Provide the [X, Y] coordinate of the cell's center where the given text is located.  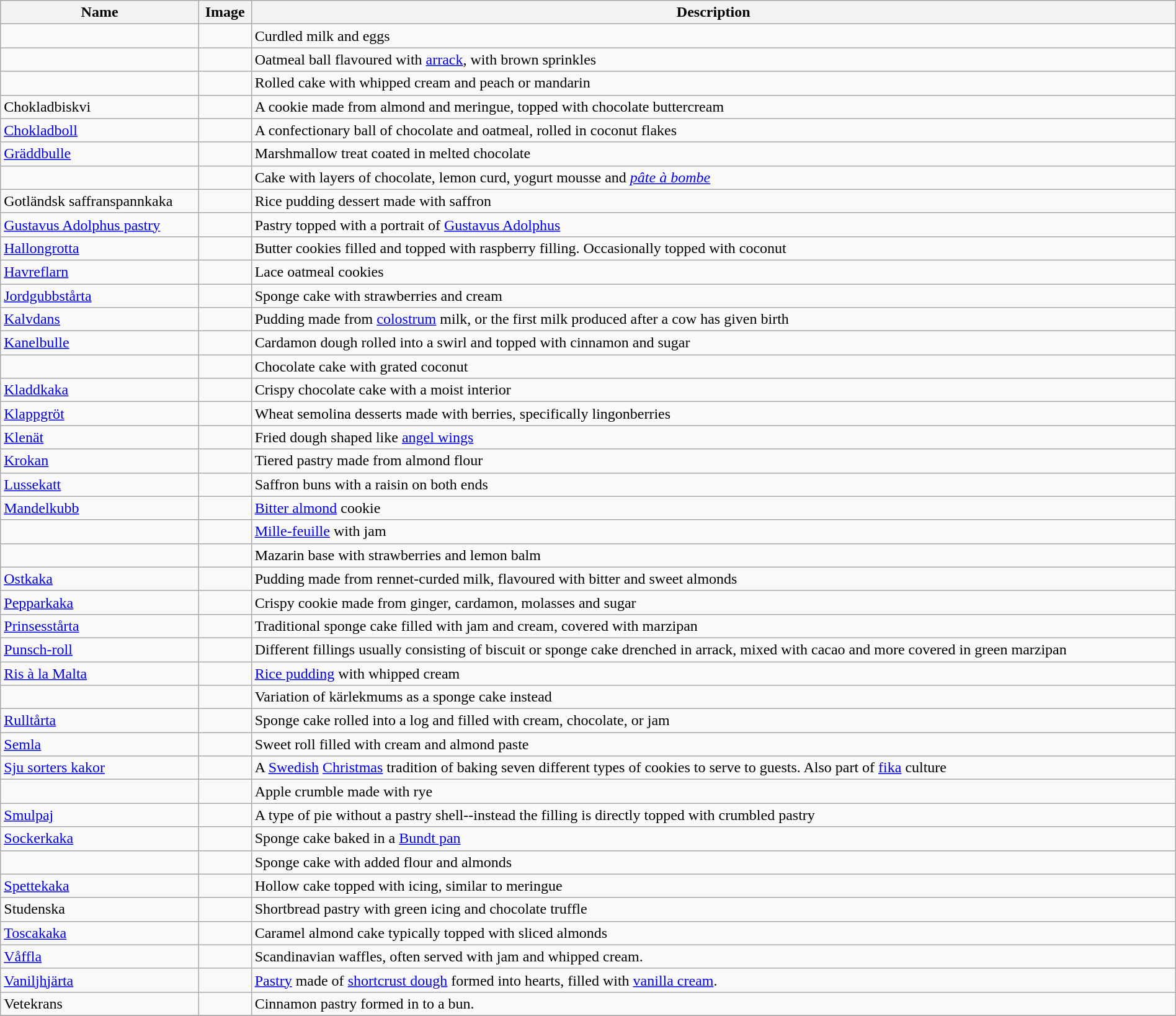
Ris à la Malta [100, 673]
Crispy cookie made from ginger, cardamon, molasses and sugar [713, 602]
Crispy chocolate cake with a moist interior [713, 390]
Shortbread pastry with green icing and chocolate truffle [713, 909]
Pastry topped with a portrait of Gustavus Adolphus [713, 225]
Name [100, 12]
Sweet roll filled with cream and almond paste [713, 744]
Lussekatt [100, 484]
Cardamon dough rolled into a swirl and topped with cinnamon and sugar [713, 343]
Rulltårta [100, 721]
Mandelkubb [100, 508]
Spettekaka [100, 886]
Hallongrotta [100, 248]
Curdled milk and eggs [713, 36]
Saffron buns with a raisin on both ends [713, 484]
Gotländsk saffranspannkaka [100, 201]
Scandinavian waffles, often served with jam and whipped cream. [713, 956]
Lace oatmeal cookies [713, 272]
Våffla [100, 956]
Mille-feuille with jam [713, 532]
Sponge cake rolled into a log and filled with cream, chocolate, or jam [713, 721]
Pudding made from rennet-curded milk, flavoured with bitter and sweet almonds [713, 579]
Traditional sponge cake filled with jam and cream, covered with marzipan [713, 626]
Description [713, 12]
Krokan [100, 461]
Butter cookies filled and topped with raspberry filling. Occasionally topped with coconut [713, 248]
Sju sorters kakor [100, 768]
Apple crumble made with rye [713, 791]
Chokladbiskvi [100, 107]
Prinsesstårta [100, 626]
Jordgubbstårta [100, 296]
Oatmeal ball flavoured with arrack, with brown sprinkles [713, 60]
A confectionary ball of chocolate and oatmeal, rolled in coconut flakes [713, 130]
Rice pudding dessert made with saffron [713, 201]
Rolled cake with whipped cream and peach or mandarin [713, 83]
Hollow cake topped with icing, similar to meringue [713, 886]
Kladdkaka [100, 390]
Studenska [100, 909]
Fried dough shaped like angel wings [713, 437]
Gustavus Adolphus pastry [100, 225]
Wheat semolina desserts made with berries, specifically lingonberries [713, 414]
Pudding made from colostrum milk, or the first milk produced after a cow has given birth [713, 319]
Image [225, 12]
Sponge cake with strawberries and cream [713, 296]
Sponge cake baked in a Bundt pan [713, 839]
Cake with layers of chocolate, lemon curd, yogurt mousse and pâte à bombe [713, 177]
Smulpaj [100, 815]
Toscakaka [100, 933]
Chocolate cake with grated coconut [713, 367]
Different fillings usually consisting of biscuit or sponge cake drenched in arrack, mixed with cacao and more covered in green marzipan [713, 649]
Ostkaka [100, 579]
Chokladboll [100, 130]
Caramel almond cake typically topped with sliced almonds [713, 933]
Kalvdans [100, 319]
A cookie made from almond and meringue, topped with chocolate buttercream [713, 107]
Vetekrans [100, 1004]
Marshmallow treat coated in melted chocolate [713, 154]
Mazarin base with strawberries and lemon balm [713, 555]
A type of pie without a pastry shell--instead the filling is directly topped with crumbled pastry [713, 815]
Variation of kärlekmums as a sponge cake instead [713, 697]
Tiered pastry made from almond flour [713, 461]
Gräddbulle [100, 154]
Klappgröt [100, 414]
Vaniljhjärta [100, 980]
Sockerkaka [100, 839]
Pastry made of shortcrust dough formed into hearts, filled with vanilla cream. [713, 980]
Sponge cake with added flour and almonds [713, 862]
Bitter almond cookie [713, 508]
Punsch-roll [100, 649]
Rice pudding with whipped cream [713, 673]
Semla [100, 744]
A Swedish Christmas tradition of baking seven different types of cookies to serve to guests. Also part of fika culture [713, 768]
Kanelbulle [100, 343]
Klenät [100, 437]
Cinnamon pastry formed in to a bun. [713, 1004]
Havreflarn [100, 272]
Pepparkaka [100, 602]
